Pinpoint the cell where the given text exists, returning its (X, Y) midpoint coordinate. 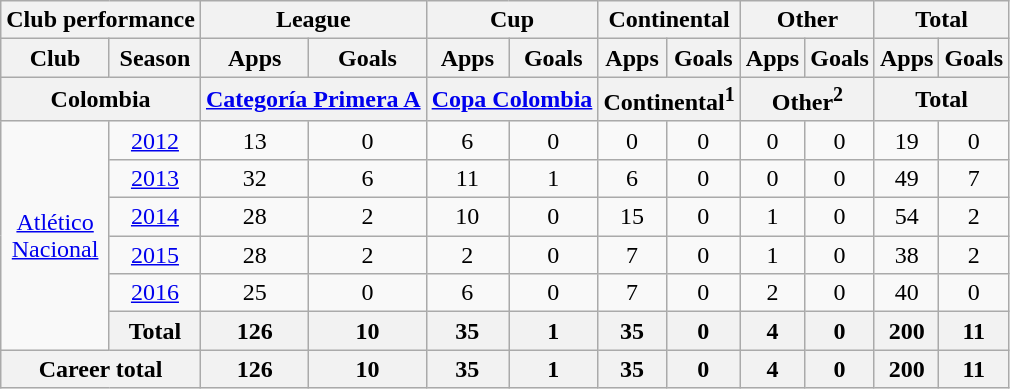
Continental (669, 20)
25 (254, 293)
40 (906, 293)
Categoría Primera A (313, 100)
2013 (154, 178)
Season (154, 58)
2016 (154, 293)
Cup (512, 20)
Continental1 (669, 100)
Club performance (101, 20)
Other2 (807, 100)
AtléticoNacional (56, 235)
19 (906, 140)
32 (254, 178)
2012 (154, 140)
54 (906, 217)
Career total (101, 369)
13 (254, 140)
League (313, 20)
Club (56, 58)
38 (906, 255)
Other (807, 20)
2015 (154, 255)
Copa Colombia (512, 100)
Colombia (101, 100)
49 (906, 178)
2014 (154, 217)
15 (632, 217)
